Identify which cell holds the provided text, then report its [X, Y] central coordinate. 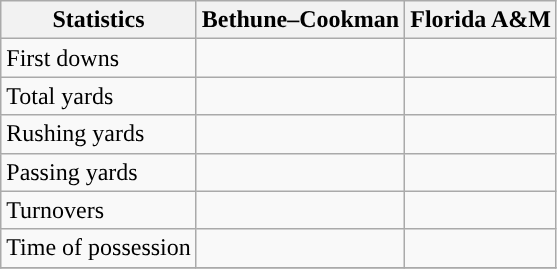
Turnovers [99, 210]
Rushing yards [99, 134]
Bethune–Cookman [300, 20]
Total yards [99, 96]
Passing yards [99, 172]
Statistics [99, 20]
Time of possession [99, 248]
First downs [99, 58]
Florida A&M [481, 20]
